From the cell containing the given text, extract its center point as (x, y) coordinate. 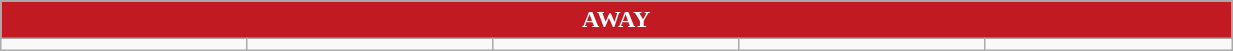
AWAY (616, 20)
